For the text-containing cell, return its midpoint in [x, y] coordinate format. 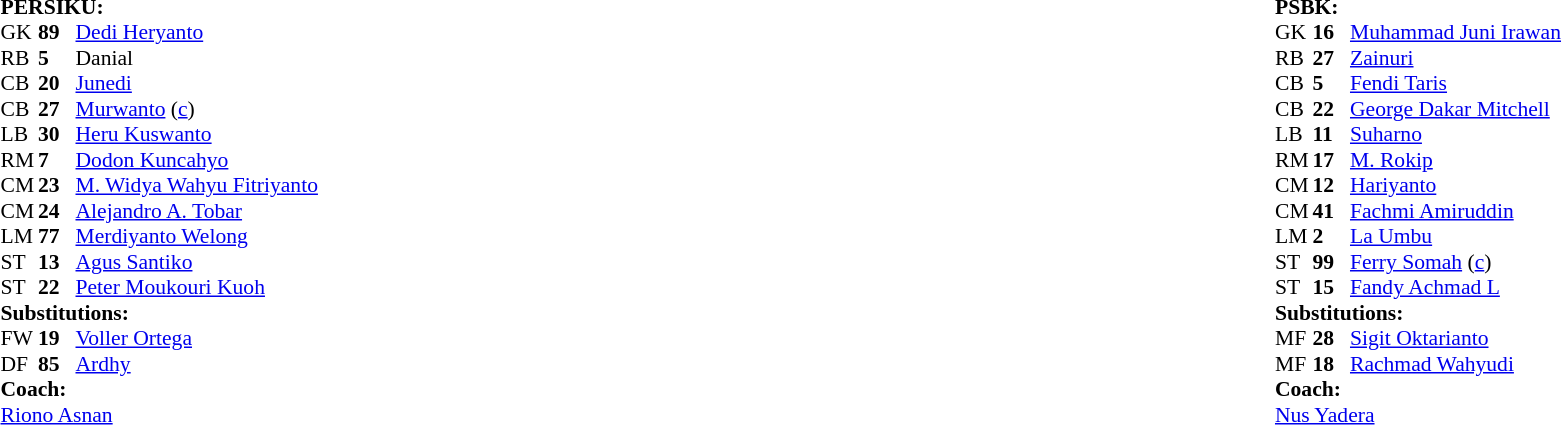
Dedi Heryanto [197, 33]
23 [57, 185]
13 [57, 262]
12 [1331, 185]
85 [57, 364]
15 [1331, 287]
FW [19, 339]
George Dakar Mitchell [1456, 109]
28 [1331, 339]
17 [1331, 160]
18 [1331, 364]
Muhammad Juni Irawan [1456, 33]
Alejandro A. Tobar [197, 211]
M. Widya Wahyu Fitriyanto [197, 185]
20 [57, 83]
La Umbu [1456, 237]
Heru Kuswanto [197, 135]
41 [1331, 211]
89 [57, 33]
11 [1331, 135]
Suharno [1456, 135]
Fandy Achmad L [1456, 287]
Dodon Kuncahyo [197, 160]
99 [1331, 262]
Murwanto (c) [197, 109]
Hariyanto [1456, 185]
Zainuri [1456, 58]
Junedi [197, 83]
Rachmad Wahyudi [1456, 364]
2 [1331, 237]
Peter Moukouri Kuoh [197, 287]
30 [57, 135]
24 [57, 211]
7 [57, 160]
DF [19, 364]
M. Rokip [1456, 160]
Danial [197, 58]
Ardhy [197, 364]
16 [1331, 33]
Agus Santiko [197, 262]
77 [57, 237]
Ferry Somah (c) [1456, 262]
Merdiyanto Welong [197, 237]
Fendi Taris [1456, 83]
19 [57, 339]
Fachmi Amiruddin [1456, 211]
Voller Ortega [197, 339]
Sigit Oktarianto [1456, 339]
